Scan for the cell matching the given text and deliver its [x, y] coordinate at center. 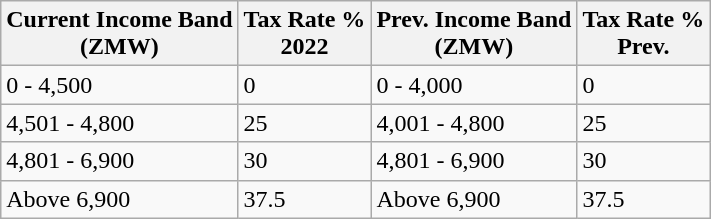
Current Income Band(ZMW) [120, 34]
Tax Rate %Prev. [644, 34]
Prev. Income Band(ZMW) [474, 34]
Tax Rate %2022 [304, 34]
4,501 - 4,800 [120, 123]
0 - 4,500 [120, 85]
4,001 - 4,800 [474, 123]
0 - 4,000 [474, 85]
